Find where the given text appears and provide that cell's center as (X, Y) coordinate. 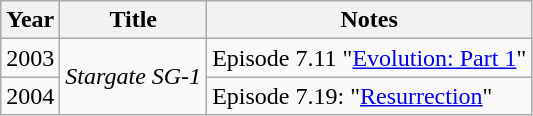
Title (134, 20)
Episode 7.19: "Resurrection" (370, 96)
Stargate SG-1 (134, 77)
2004 (30, 96)
Year (30, 20)
Episode 7.11 "Evolution: Part 1" (370, 58)
2003 (30, 58)
Notes (370, 20)
